Locate the cell with the specified text and output its (X, Y) center coordinate. 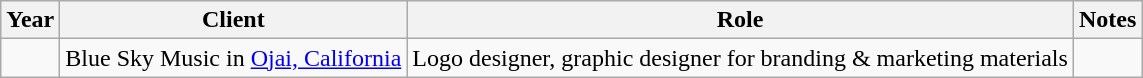
Notes (1107, 20)
Blue Sky Music in Ojai, California (234, 58)
Role (740, 20)
Client (234, 20)
Logo designer, graphic designer for branding & marketing materials (740, 58)
Year (30, 20)
